Capture the cell that displays the provided text and extract its [x, y] central coordinate. 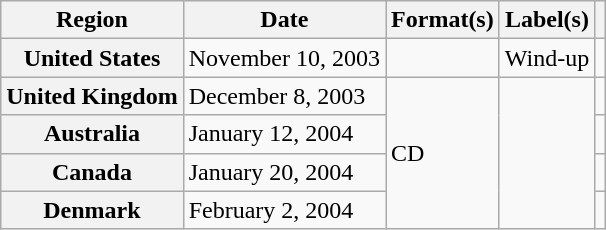
December 8, 2003 [284, 96]
January 20, 2004 [284, 172]
Wind-up [546, 58]
Canada [92, 172]
January 12, 2004 [284, 134]
Date [284, 20]
CD [443, 153]
United States [92, 58]
Label(s) [546, 20]
Denmark [92, 210]
Region [92, 20]
February 2, 2004 [284, 210]
Format(s) [443, 20]
United Kingdom [92, 96]
Australia [92, 134]
November 10, 2003 [284, 58]
